Output the (x, y) coordinate of the center of the cell containing the given text.  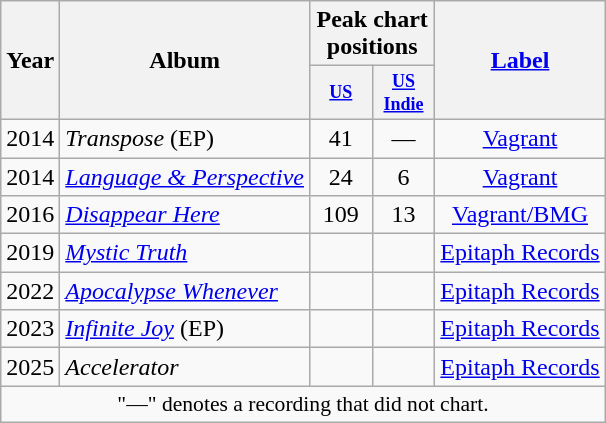
Mystic Truth (185, 253)
— (404, 138)
Album (185, 60)
2016 (30, 215)
US Indie (404, 93)
2023 (30, 329)
109 (340, 215)
24 (340, 177)
US (340, 93)
2022 (30, 291)
Transpose (EP) (185, 138)
Apocalypse Whenever (185, 291)
Year (30, 60)
Disappear Here (185, 215)
Label (520, 60)
"—" denotes a recording that did not chart. (303, 404)
Infinite Joy (EP) (185, 329)
Accelerator (185, 367)
2025 (30, 367)
2019 (30, 253)
Vagrant/BMG (520, 215)
41 (340, 138)
13 (404, 215)
Peak chart positions (372, 34)
6 (404, 177)
Language & Perspective (185, 177)
